Provide the (X, Y) coordinate of the cell's center where the given text is located.  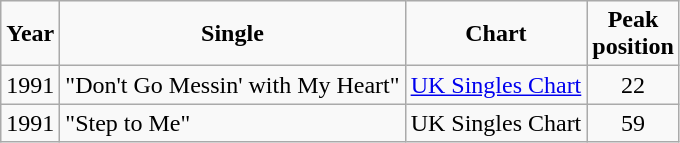
"Step to Me" (232, 123)
Chart (496, 34)
Peakposition (633, 34)
Year (30, 34)
"Don't Go Messin' with My Heart" (232, 85)
22 (633, 85)
59 (633, 123)
Single (232, 34)
